Extract the (X, Y) coordinate from the center of the cell holding the provided text.  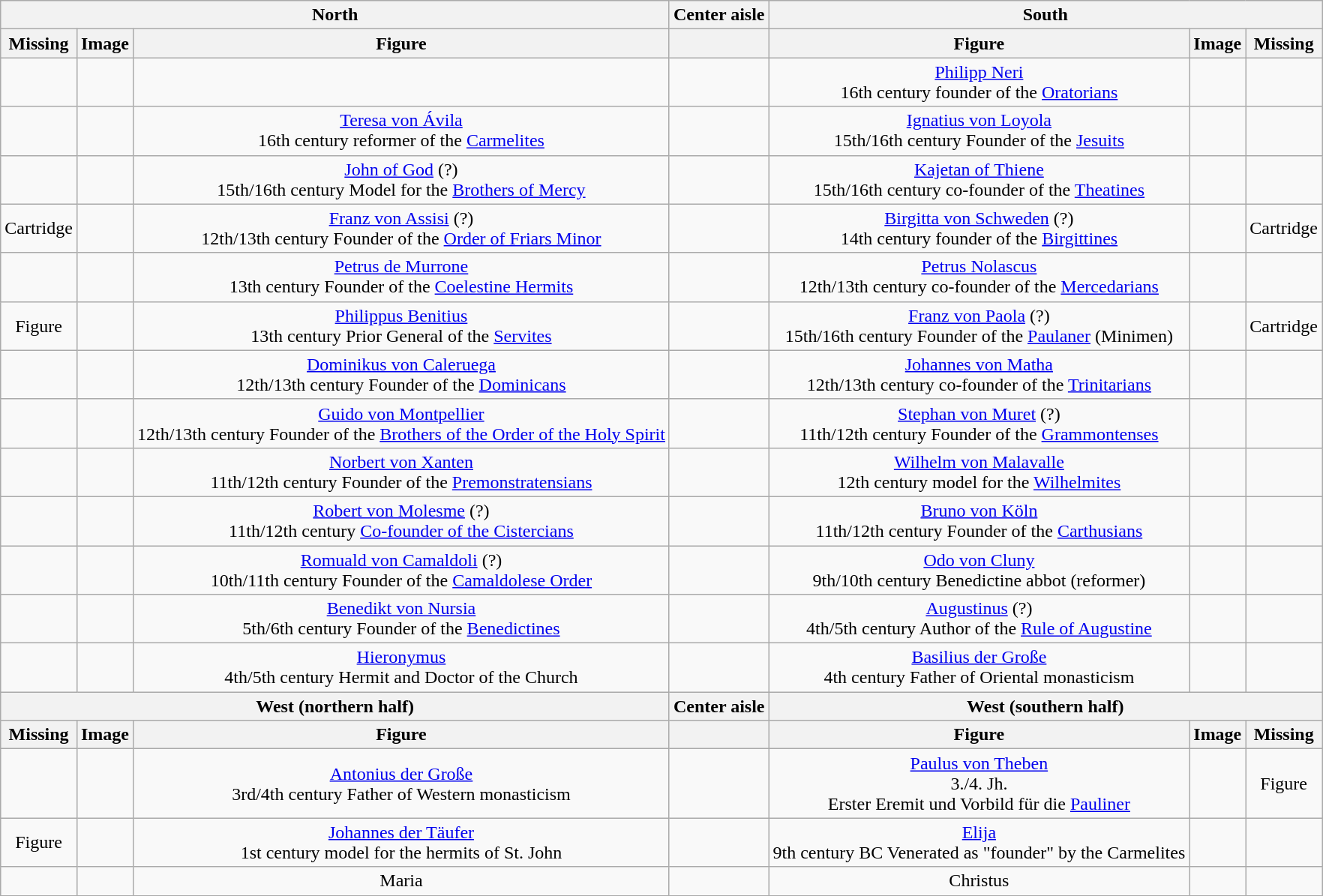
Petrus de Murrone13th century Founder of the Coelestine Hermits (400, 277)
Petrus Nolascus12th/13th century co-founder of the Mercedarians (979, 277)
Dominikus von Caleruega12th/13th century Founder of the Dominicans (400, 375)
Franz von Assisi (?)12th/13th century Founder of the Order of Friars Minor (400, 228)
Elija9th century BC Venerated as "founder" by the Carmelites (979, 843)
Antonius der Große3rd/4th century Father of Western monasticism (400, 784)
Philipp Neri16th century founder of the Oratorians (979, 82)
West (northern half) (335, 706)
North (335, 15)
John of God (?)15th/16th century Model for the Brothers of Mercy (400, 180)
Franz von Paola (?)15th/16th century Founder of the Paulaner (Minimen) (979, 325)
Basilius der Große4th century Father of Oriental monasticism (979, 667)
South (1045, 15)
Bruno von Köln11th/12th century Founder of the Carthusians (979, 520)
Romuald von Camaldoli (?)10th/11th century Founder of the Camaldolese Order (400, 570)
Benedikt von Nursia5th/6th century Founder of the Benedictines (400, 619)
Birgitta von Schweden (?)14th century founder of the Birgittines (979, 228)
Odo von Cluny9th/10th century Benedictine abbot (reformer) (979, 570)
Hieronymus4th/5th century Hermit and Doctor of the Church (400, 667)
Augustinus (?)4th/5th century Author of the Rule of Augustine (979, 619)
Christus (979, 881)
Philippus Benitius13th century Prior General of the Servites (400, 325)
Ignatius von Loyola15th/16th century Founder of the Jesuits (979, 130)
Stephan von Muret (?)11th/12th century Founder of the Grammontenses (979, 423)
Johannes von Matha12th/13th century co-founder of the Trinitarians (979, 375)
Wilhelm von Malavalle12th century model for the Wilhelmites (979, 472)
Maria (400, 881)
West (southern half) (1045, 706)
Teresa von Ávila16th century reformer of the Carmelites (400, 130)
Norbert von Xanten11th/12th century Founder of the Premonstratensians (400, 472)
Kajetan of Thiene15th/16th century co-founder of the Theatines (979, 180)
Guido von Montpellier12th/13th century Founder of the Brothers of the Order of the Holy Spirit (400, 423)
Johannes der Täufer1st century model for the hermits of St. John (400, 843)
Robert von Molesme (?)11th/12th century Co-founder of the Cistercians (400, 520)
Paulus von Theben3./4. Jh.Erster Eremit und Vorbild für die Pauliner (979, 784)
